Locate the cell with the specified text and output its (X, Y) center coordinate. 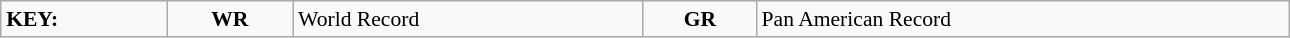
Pan American Record (1023, 19)
World Record (468, 19)
WR (230, 19)
KEY: (84, 19)
GR (700, 19)
